Pinpoint the cell where the given text exists, returning its (x, y) midpoint coordinate. 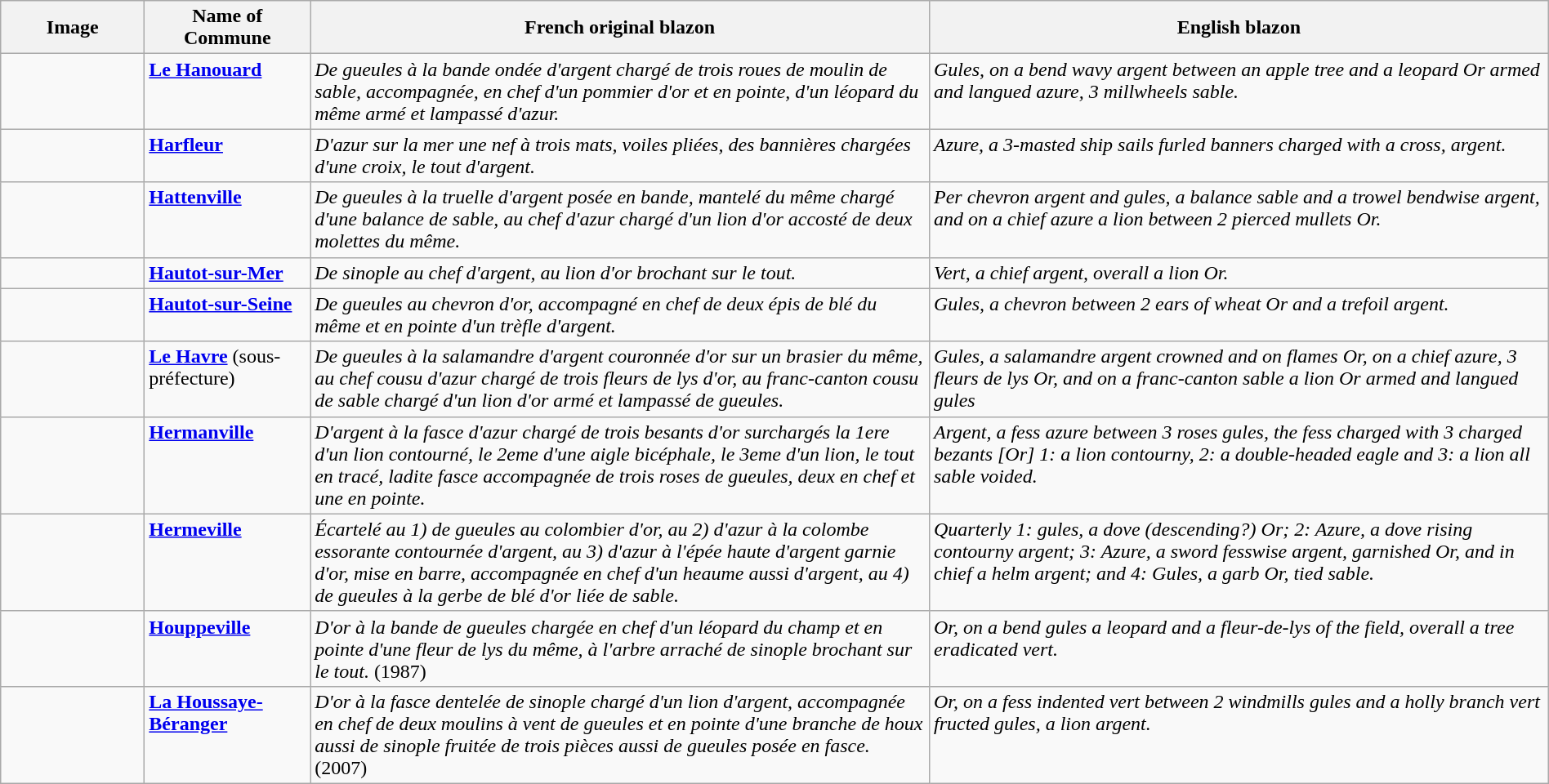
Hattenville (227, 220)
Per chevron argent and gules, a balance sable and a trowel bendwise argent, and on a chief azure a lion between 2 pierced mullets Or. (1239, 220)
De gueules au chevron d'or, accompagné en chef de deux épis de blé du même et en pointe d'un trèfle d'argent. (620, 315)
Le Hanouard (227, 91)
Image (73, 28)
Azure, a 3-masted ship sails furled banners charged with a cross, argent. (1239, 155)
Or, on a bend gules a leopard and a fleur-de-lys of the field, overall a tree eradicated vert. (1239, 648)
Name of Commune (227, 28)
De sinople au chef d'argent, au lion d'or brochant sur le tout. (620, 273)
Or, on a fess indented vert between 2 windmills gules and a holly branch vert fructed gules, a lion argent. (1239, 735)
French original blazon (620, 28)
Harfleur (227, 155)
Vert, a chief argent, overall a lion Or. (1239, 273)
La Houssaye-Béranger (227, 735)
Houppeville (227, 648)
D'azur sur la mer une nef à trois mats, voiles pliées, des bannières chargées d'une croix, le tout d'argent. (620, 155)
English blazon (1239, 28)
Le Havre (sous-préfecture) (227, 379)
Hautot-sur-Seine (227, 315)
Hermanville (227, 465)
Gules, a chevron between 2 ears of wheat Or and a trefoil argent. (1239, 315)
Gules, on a bend wavy argent between an apple tree and a leopard Or armed and langued azure, 3 millwheels sable. (1239, 91)
Hautot-sur-Mer (227, 273)
Hermeville (227, 562)
